Scan for the cell matching the given text and deliver its (X, Y) coordinate at center. 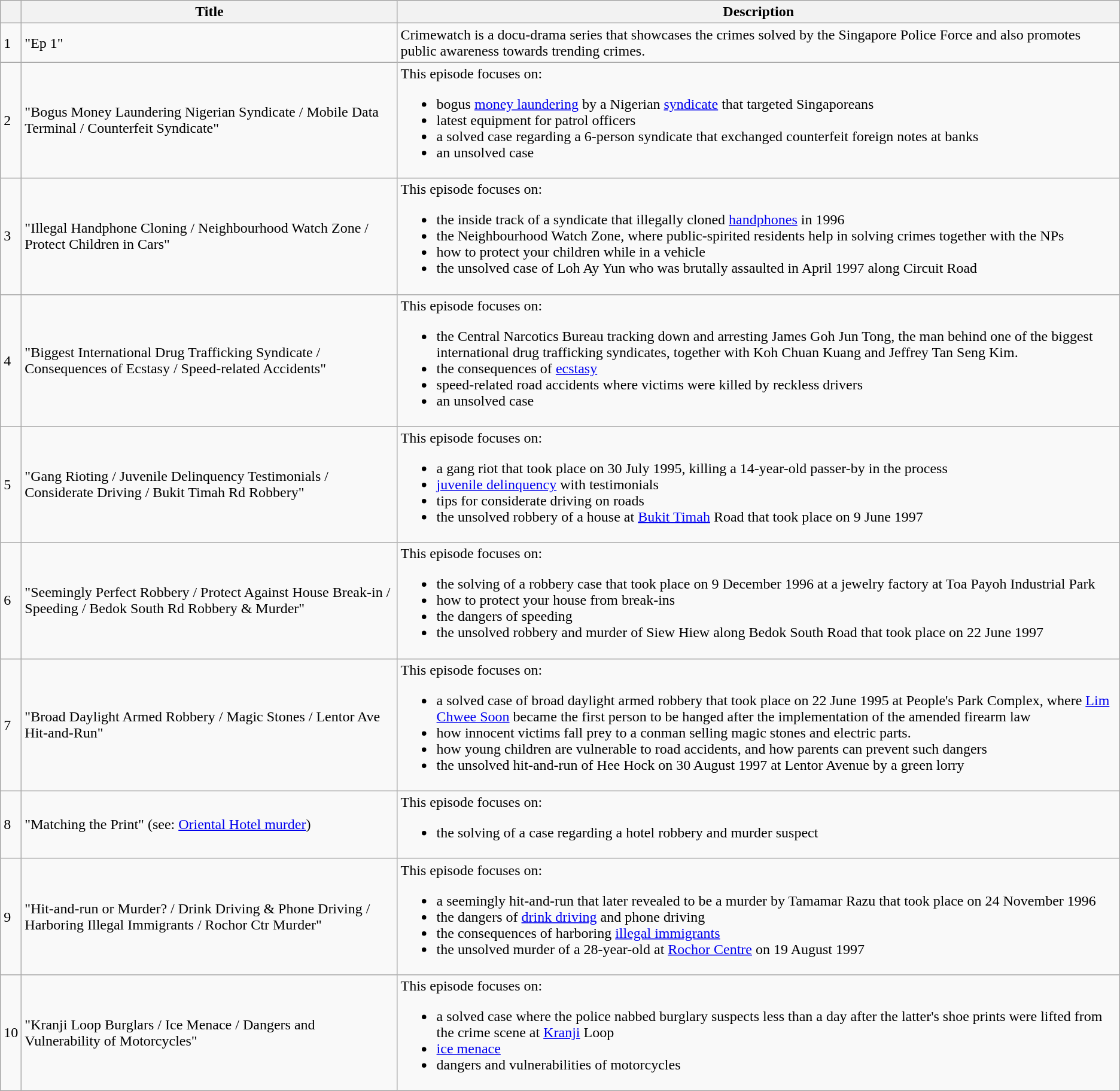
"Bogus Money Laundering Nigerian Syndicate / Mobile Data Terminal / Counterfeit Syndicate" (209, 120)
"Matching the Print" (see: Oriental Hotel murder) (209, 824)
"Illegal Handphone Cloning / Neighbourhood Watch Zone / Protect Children in Cars" (209, 236)
"Hit-and-run or Murder? / Drink Driving & Phone Driving / Harboring Illegal Immigrants / Rochor Ctr Murder" (209, 916)
Description (759, 12)
4 (11, 360)
"Kranji Loop Burglars / Ice Menace / Dangers and Vulnerability of Motorcycles" (209, 1032)
7 (11, 725)
"Gang Rioting / Juvenile Delinquency Testimonials / Considerate Driving / Bukit Timah Rd Robbery" (209, 484)
8 (11, 824)
This episode focuses on:the solving of a case regarding a hotel robbery and murder suspect (759, 824)
9 (11, 916)
Title (209, 12)
10 (11, 1032)
6 (11, 601)
3 (11, 236)
"Broad Daylight Armed Robbery / Magic Stones / Lentor Ave Hit-and-Run" (209, 725)
"Seemingly Perfect Robbery / Protect Against House Break-in / Speeding / Bedok South Rd Robbery & Murder" (209, 601)
"Biggest International Drug Trafficking Syndicate / Consequences of Ecstasy / Speed-related Accidents" (209, 360)
"Ep 1" (209, 43)
5 (11, 484)
2 (11, 120)
1 (11, 43)
